Provide the [x, y] coordinate of the cell's center where the given text is located.  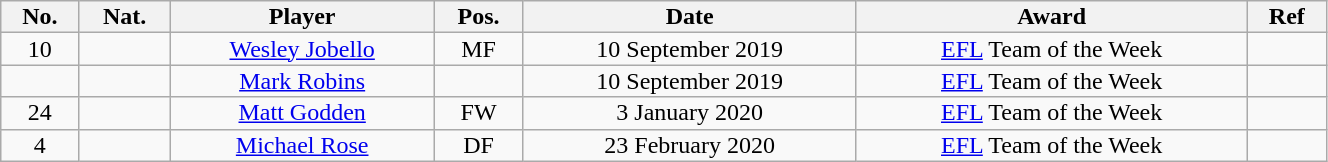
Wesley Jobello [302, 49]
DF [478, 145]
Award [1052, 17]
Player [302, 17]
24 [40, 113]
Date [690, 17]
Matt Godden [302, 113]
Mark Robins [302, 81]
FW [478, 113]
10 [40, 49]
Michael Rose [302, 145]
3 January 2020 [690, 113]
No. [40, 17]
Ref [1286, 17]
Nat. [125, 17]
4 [40, 145]
23 February 2020 [690, 145]
MF [478, 49]
Pos. [478, 17]
